Identify which cell holds the provided text, then report its [X, Y] central coordinate. 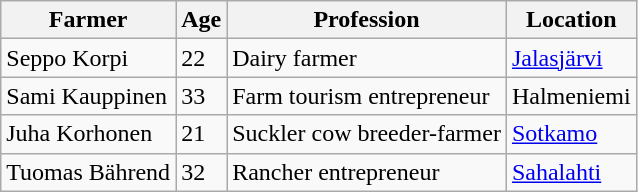
Farm tourism entrepreneur [367, 96]
Suckler cow breeder-farmer [367, 134]
Rancher entrepreneur [367, 172]
22 [202, 58]
33 [202, 96]
Profession [367, 20]
Jalasjärvi [571, 58]
Sotkamo [571, 134]
Juha Korhonen [88, 134]
Age [202, 20]
Halmeniemi [571, 96]
21 [202, 134]
Dairy farmer [367, 58]
Sami Kauppinen [88, 96]
Tuomas Bährend [88, 172]
Location [571, 20]
32 [202, 172]
Seppo Korpi [88, 58]
Farmer [88, 20]
Sahalahti [571, 172]
